For the text-containing cell, return its midpoint in (X, Y) coordinate format. 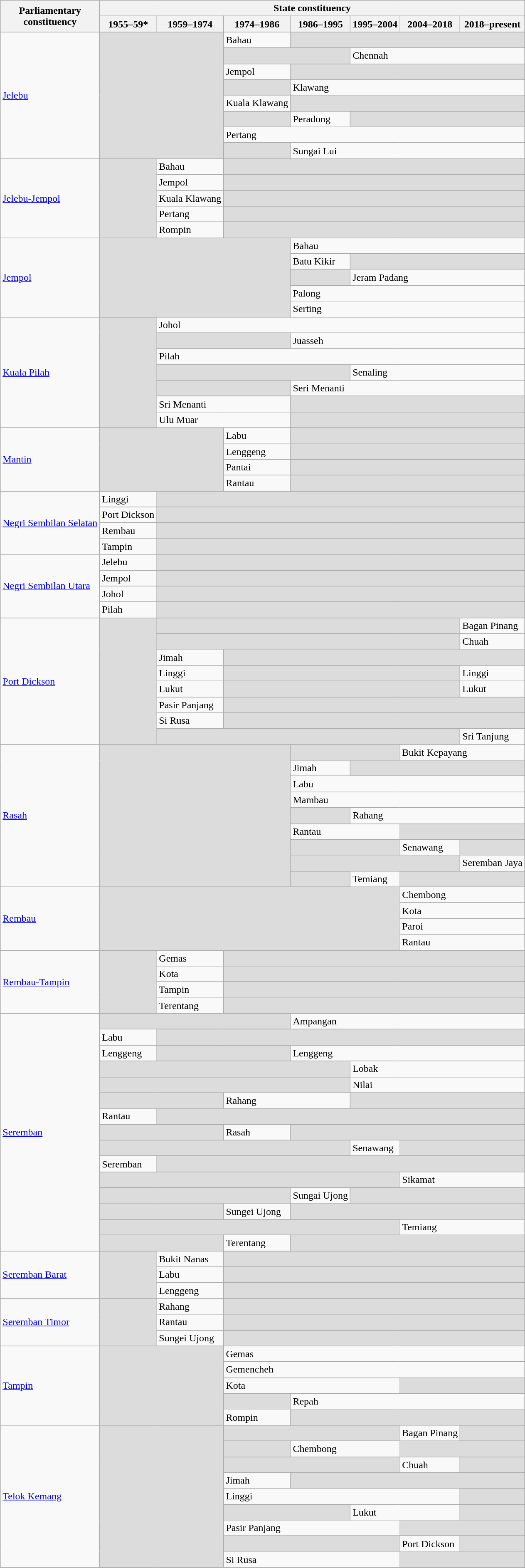
Lobak (438, 1069)
Rembau-Tampin (50, 982)
Bukit Nanas (190, 1259)
Juasseh (408, 341)
Sri Menanti (224, 404)
Sungai Lui (408, 151)
Serting (408, 309)
Batu Kikir (320, 262)
Peradong (320, 119)
2004–2018 (430, 24)
Kuala Pilah (50, 372)
Sikamat (462, 1180)
Parliamentaryconstituency (50, 16)
Klawang (408, 87)
Sri Tanjung (493, 737)
Pantai (257, 467)
Seremban Jaya (493, 863)
Senaling (438, 372)
Palong (408, 293)
Mantin (50, 459)
Mambau (408, 800)
Ampangan (408, 1021)
1974–1986 (257, 24)
1995–2004 (375, 24)
Ulu Muar (224, 420)
Repah (408, 1401)
Sungai Ujong (320, 1195)
Jelebu-Jempol (50, 198)
Telok Kemang (50, 1496)
1955–59* (128, 24)
1959–1974 (190, 24)
Gemencheh (374, 1370)
Negri Sembilan Selatan (50, 523)
State constituency (313, 8)
Seremban Timor (50, 1322)
Bukit Kepayang (462, 752)
1986–1995 (320, 24)
Paroi (462, 926)
Chennah (438, 56)
2018–present (493, 24)
Nilai (438, 1085)
Seremban Barat (50, 1275)
Negri Sembilan Utara (50, 586)
Jeram Padang (438, 277)
Seri Menanti (408, 388)
